Provide the (x, y) coordinate of the cell's center where the given text is located.  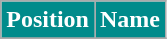
Name (130, 20)
Position (48, 20)
